Provide the [X, Y] coordinate of the cell's center where the given text is located.  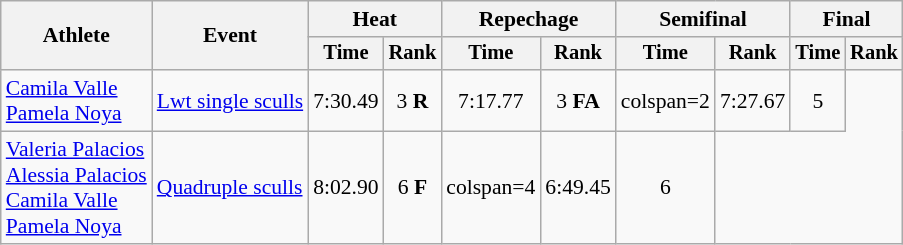
3 R [413, 100]
Valeria PalaciosAlessia PalaciosCamila VallePamela Noya [76, 188]
7:30.49 [346, 100]
Quadruple sculls [230, 188]
Heat [374, 19]
3 FA [578, 100]
7:27.67 [752, 100]
Semifinal [704, 19]
6 [666, 188]
Camila VallePamela Noya [76, 100]
Lwt single sculls [230, 100]
6 F [413, 188]
5 [818, 100]
Repechage [528, 19]
8:02.90 [346, 188]
Event [230, 36]
Athlete [76, 36]
colspan=2 [666, 100]
6:49.45 [578, 188]
colspan=4 [490, 188]
7:17.77 [490, 100]
Final [846, 19]
